For the text-containing cell, return its midpoint in [x, y] coordinate format. 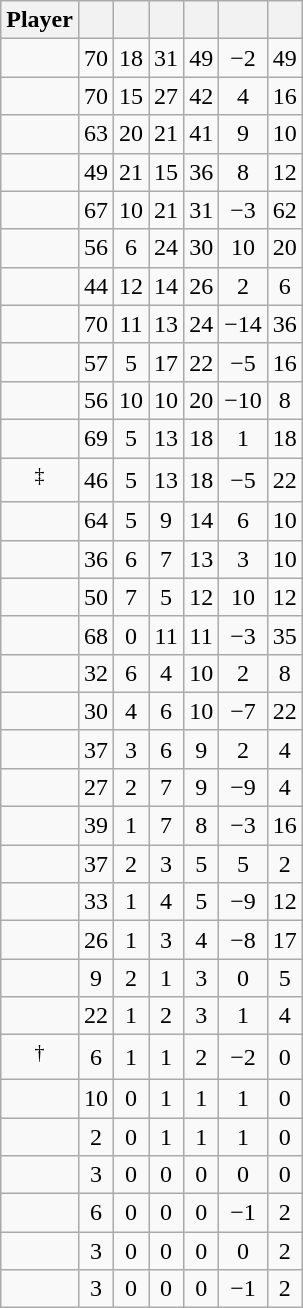
57 [96, 362]
41 [202, 134]
−10 [244, 400]
44 [96, 286]
−8 [244, 940]
−7 [244, 711]
62 [284, 210]
42 [202, 96]
Player [40, 20]
68 [96, 635]
67 [96, 210]
35 [284, 635]
50 [96, 597]
46 [96, 480]
† [40, 1058]
‡ [40, 480]
64 [96, 521]
32 [96, 673]
63 [96, 134]
33 [96, 902]
39 [96, 826]
−14 [244, 324]
69 [96, 438]
